Search for the cell housing the specified text and yield its (X, Y) center coordinate. 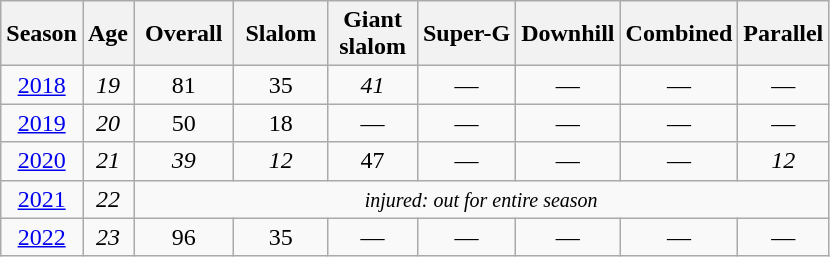
2021 (42, 199)
injured: out for entire season (482, 199)
2020 (42, 161)
2022 (42, 237)
50 (184, 123)
47 (373, 161)
81 (184, 85)
20 (108, 123)
Season (42, 34)
Super-G (466, 34)
Slalom (281, 34)
Age (108, 34)
21 (108, 161)
2018 (42, 85)
41 (373, 85)
Downhill (568, 34)
Giant slalom (373, 34)
22 (108, 199)
96 (184, 237)
19 (108, 85)
2019 (42, 123)
Parallel (784, 34)
23 (108, 237)
39 (184, 161)
Combined (679, 34)
Overall (184, 34)
18 (281, 123)
